Detect which cell encompasses the target text, then output its [x, y] center coordinate. 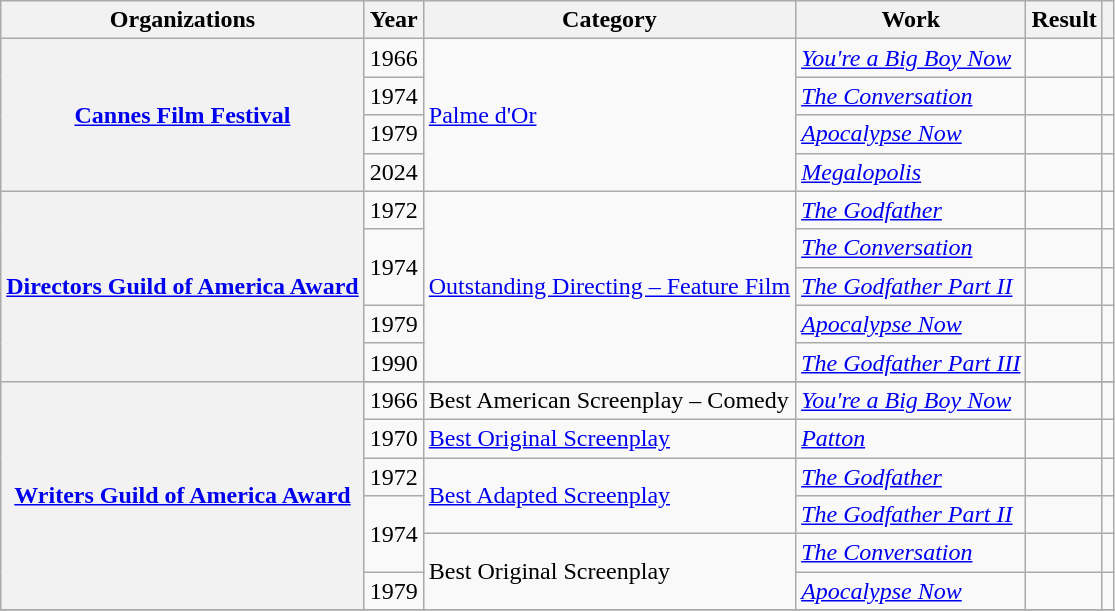
The Godfather Part III [911, 362]
Writers Guild of America Award [182, 495]
Work [911, 20]
2024 [394, 172]
Outstanding Directing – Feature Film [609, 286]
Result [1064, 20]
Category [609, 20]
Best Adapted Screenplay [609, 496]
1990 [394, 362]
Organizations [182, 20]
Directors Guild of America Award [182, 286]
Patton [911, 438]
Best American Screenplay – Comedy [609, 400]
Year [394, 20]
Cannes Film Festival [182, 115]
1970 [394, 438]
Megalopolis [911, 172]
Palme d'Or [609, 115]
